Output the [x, y] coordinate of the center of the cell containing the given text.  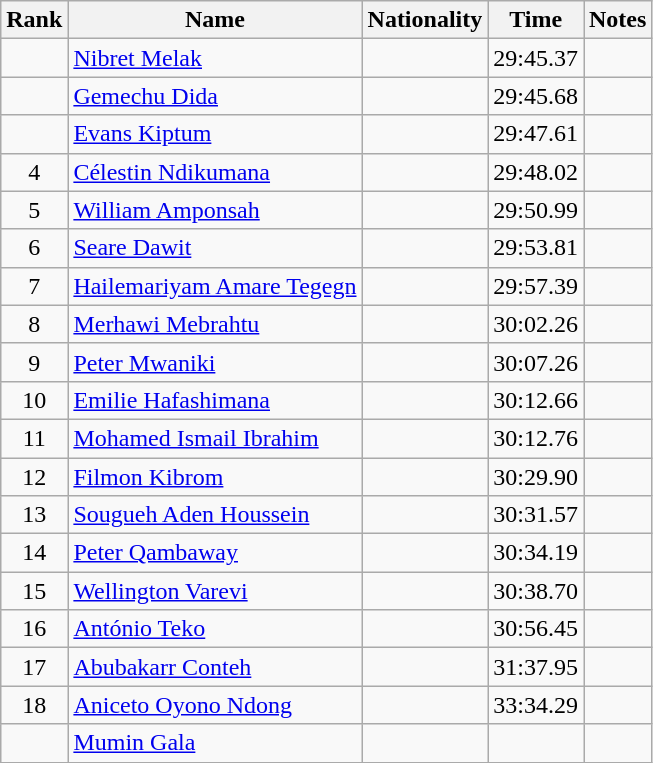
29:47.61 [536, 134]
7 [34, 286]
17 [34, 667]
Evans Kiptum [215, 134]
Mumin Gala [215, 743]
Merhawi Mebrahtu [215, 324]
29:48.02 [536, 172]
Time [536, 20]
Peter Qambaway [215, 553]
Nationality [425, 20]
Filmon Kibrom [215, 477]
10 [34, 400]
Seare Dawit [215, 248]
Abubakarr Conteh [215, 667]
Emilie Hafashimana [215, 400]
Name [215, 20]
António Teko [215, 629]
Notes [618, 20]
29:45.37 [536, 58]
16 [34, 629]
30:29.90 [536, 477]
5 [34, 210]
31:37.95 [536, 667]
9 [34, 362]
15 [34, 591]
8 [34, 324]
29:53.81 [536, 248]
29:57.39 [536, 286]
30:12.66 [536, 400]
Hailemariyam Amare Tegegn [215, 286]
30:34.19 [536, 553]
30:31.57 [536, 515]
30:56.45 [536, 629]
Aniceto Oyono Ndong [215, 705]
Célestin Ndikumana [215, 172]
30:38.70 [536, 591]
6 [34, 248]
Sougueh Aden Houssein [215, 515]
30:07.26 [536, 362]
11 [34, 438]
30:12.76 [536, 438]
29:45.68 [536, 96]
Gemechu Dida [215, 96]
Wellington Varevi [215, 591]
Rank [34, 20]
Mohamed Ismail Ibrahim [215, 438]
Nibret Melak [215, 58]
30:02.26 [536, 324]
29:50.99 [536, 210]
Peter Mwaniki [215, 362]
4 [34, 172]
14 [34, 553]
12 [34, 477]
33:34.29 [536, 705]
18 [34, 705]
William Amponsah [215, 210]
13 [34, 515]
